Capture the cell that displays the provided text and extract its (X, Y) central coordinate. 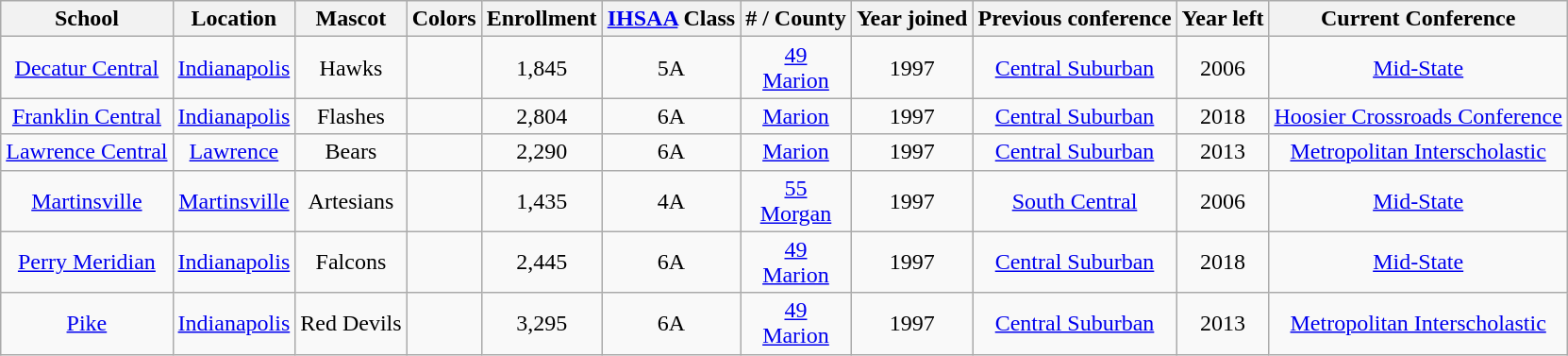
Pike (87, 323)
Previous conference (1075, 19)
Red Devils (351, 323)
Mascot (351, 19)
55Morgan (796, 200)
Bears (351, 152)
Hawks (351, 68)
4A (671, 200)
Lawrence (234, 152)
Falcons (351, 263)
South Central (1075, 200)
# / County (796, 19)
Hoosier Crossroads Conference (1418, 116)
Year left (1223, 19)
1,845 (542, 68)
Year joined (911, 19)
Artesians (351, 200)
IHSAA Class (671, 19)
3,295 (542, 323)
School (87, 19)
Decatur Central (87, 68)
Current Conference (1418, 19)
2,290 (542, 152)
Franklin Central (87, 116)
Enrollment (542, 19)
1,435 (542, 200)
5A (671, 68)
Location (234, 19)
Lawrence Central (87, 152)
Perry Meridian (87, 263)
2,445 (542, 263)
Flashes (351, 116)
Colors (443, 19)
2,804 (542, 116)
